Extract the [X, Y] coordinate from the center of the cell holding the provided text.  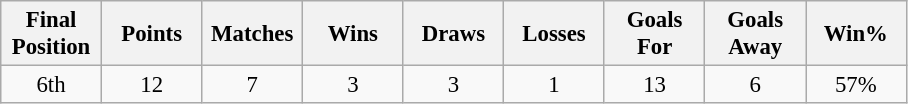
Goals For [654, 34]
Matches [252, 34]
1 [554, 85]
13 [654, 85]
Points [152, 34]
12 [152, 85]
Goals Away [756, 34]
7 [252, 85]
Wins [354, 34]
6 [756, 85]
Losses [554, 34]
Win% [856, 34]
6th [52, 85]
Draws [454, 34]
Final Position [52, 34]
57% [856, 85]
